Detect which cell encompasses the target text, then output its (x, y) center coordinate. 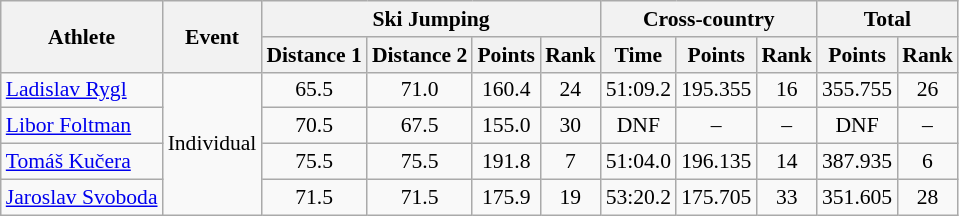
51:09.2 (638, 90)
Libor Foltman (82, 126)
7 (570, 162)
195.355 (716, 90)
33 (786, 197)
Jaroslav Svoboda (82, 197)
28 (928, 197)
196.135 (716, 162)
Tomáš Kučera (82, 162)
26 (928, 90)
24 (570, 90)
191.8 (506, 162)
Event (212, 36)
175.705 (716, 197)
Athlete (82, 36)
160.4 (506, 90)
30 (570, 126)
387.935 (857, 162)
51:04.0 (638, 162)
155.0 (506, 126)
65.5 (314, 90)
Total (888, 19)
53:20.2 (638, 197)
355.755 (857, 90)
70.5 (314, 126)
Individual (212, 143)
67.5 (420, 126)
351.605 (857, 197)
6 (928, 162)
Distance 1 (314, 55)
Time (638, 55)
Ski Jumping (430, 19)
175.9 (506, 197)
71.0 (420, 90)
14 (786, 162)
16 (786, 90)
Cross-country (709, 19)
Ladislav Rygl (82, 90)
19 (570, 197)
Distance 2 (420, 55)
